Identify which cell holds the provided text, then report its [X, Y] central coordinate. 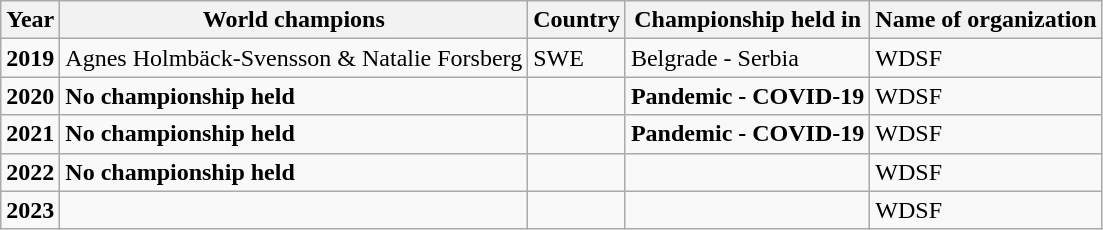
2020 [30, 96]
2021 [30, 134]
Belgrade - Serbia [747, 58]
Year [30, 20]
Championship held in [747, 20]
2023 [30, 210]
SWE [577, 58]
2019 [30, 58]
2022 [30, 172]
Name of organization [986, 20]
World champions [294, 20]
Agnes Holmbäck-Svensson & Natalie Forsberg [294, 58]
Country [577, 20]
